Return the [X, Y] coordinate for the center point of the cell that contains the specified text.  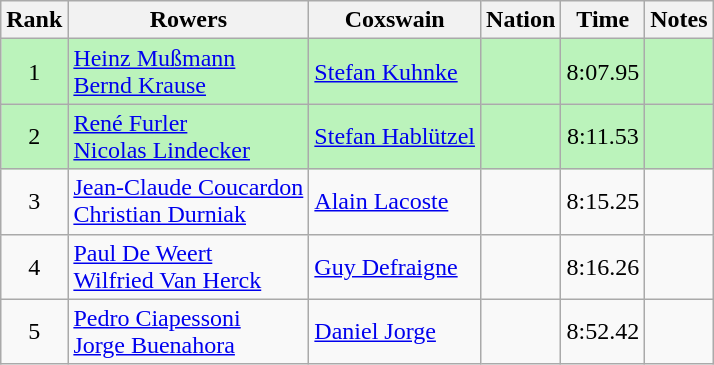
8:07.95 [603, 72]
5 [34, 332]
Alain Lacoste [395, 202]
Stefan Hablützel [395, 136]
8:15.25 [603, 202]
Nation [521, 20]
Paul De WeertWilfried Van Herck [188, 266]
3 [34, 202]
Pedro CiapessoniJorge Buenahora [188, 332]
4 [34, 266]
Coxswain [395, 20]
Jean-Claude CoucardonChristian Durniak [188, 202]
1 [34, 72]
8:11.53 [603, 136]
Time [603, 20]
Guy Defraigne [395, 266]
Heinz MußmannBernd Krause [188, 72]
René FurlerNicolas Lindecker [188, 136]
Daniel Jorge [395, 332]
8:16.26 [603, 266]
Rank [34, 20]
Stefan Kuhnke [395, 72]
Notes [679, 20]
2 [34, 136]
Rowers [188, 20]
8:52.42 [603, 332]
